Locate the cell with the specified text and output its (x, y) center coordinate. 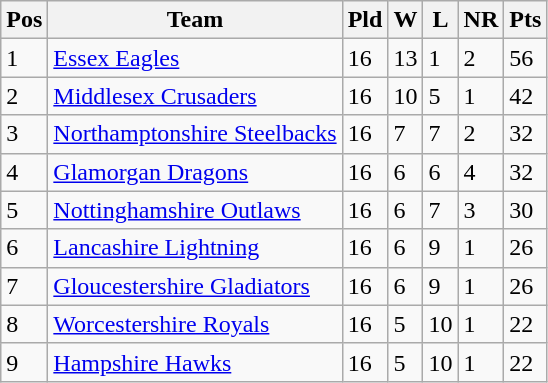
Glamorgan Dragons (195, 172)
56 (526, 58)
Pld (365, 20)
Essex Eagles (195, 58)
42 (526, 96)
Team (195, 20)
30 (526, 210)
Nottinghamshire Outlaws (195, 210)
Lancashire Lightning (195, 248)
Pos (24, 20)
W (406, 20)
NR (481, 20)
Middlesex Crusaders (195, 96)
Gloucestershire Gladiators (195, 286)
Pts (526, 20)
Northamptonshire Steelbacks (195, 134)
Worcestershire Royals (195, 324)
13 (406, 58)
L (440, 20)
8 (24, 324)
Hampshire Hawks (195, 362)
